Capture the cell that displays the provided text and extract its [x, y] central coordinate. 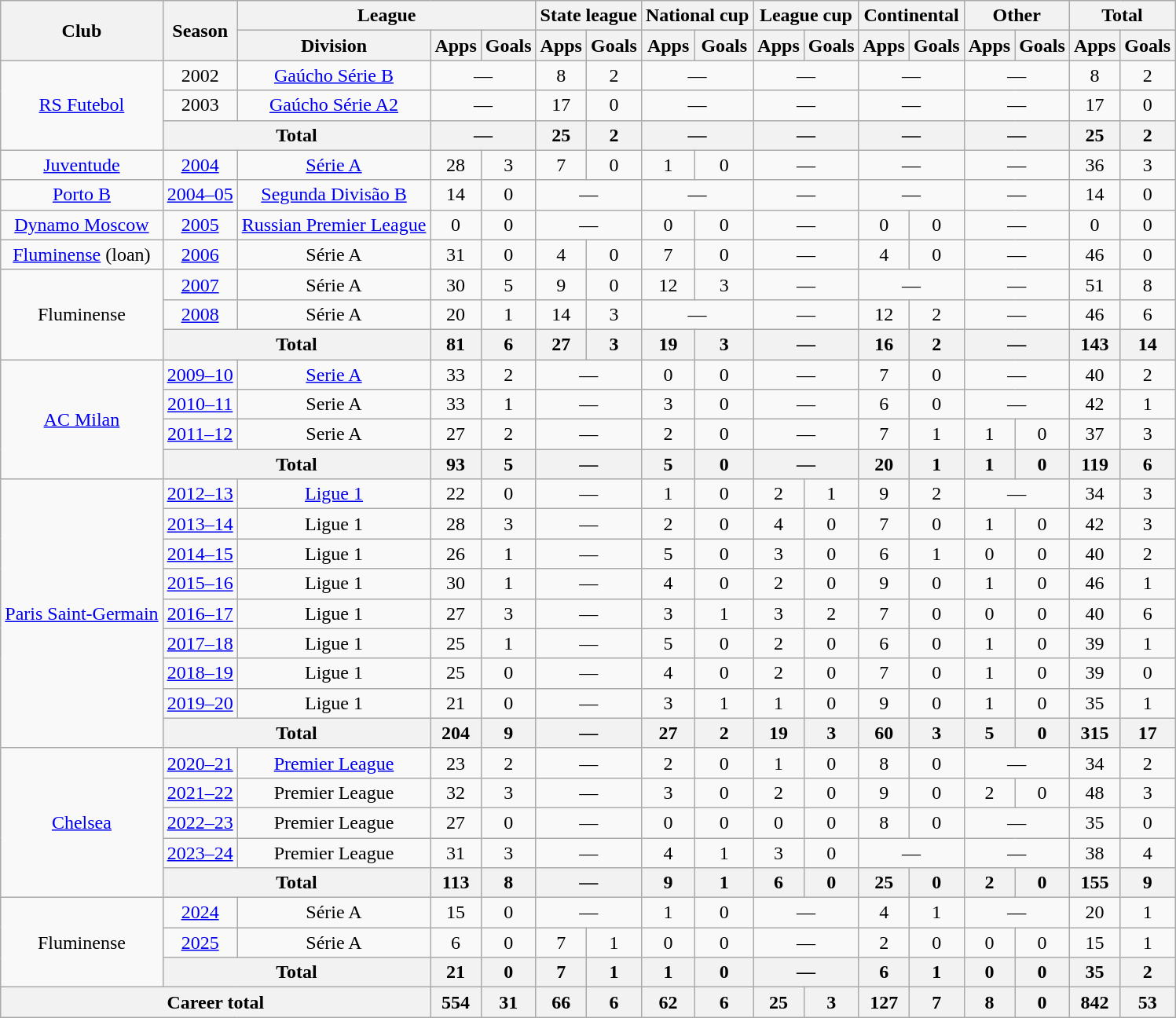
AC Milan [82, 419]
Gaúcho Série A2 [334, 105]
Chelsea [82, 822]
16 [884, 344]
62 [668, 1002]
51 [1094, 284]
Segunda Divisão B [334, 195]
2004–05 [200, 195]
2009–10 [200, 375]
2002 [200, 75]
2015–16 [200, 584]
2023–24 [200, 852]
2013–14 [200, 524]
842 [1094, 1002]
Juventude [82, 165]
22 [456, 494]
2018–19 [200, 673]
60 [884, 733]
2025 [200, 943]
State league [588, 16]
2006 [200, 255]
Dynamo Moscow [82, 225]
23 [456, 763]
League cup [806, 16]
2019–20 [200, 703]
Division [334, 46]
Career total [215, 1002]
Other [1017, 16]
2016–17 [200, 613]
2010–11 [200, 405]
66 [561, 1002]
554 [456, 1002]
Continental [911, 16]
Paris Saint-Germain [82, 614]
2020–21 [200, 763]
32 [456, 793]
48 [1094, 793]
143 [1094, 344]
League [387, 16]
315 [1094, 733]
2011–12 [200, 434]
26 [456, 554]
2017–18 [200, 643]
Fluminense (loan) [82, 255]
38 [1094, 852]
37 [1094, 434]
Gaúcho Série B [334, 75]
127 [884, 1002]
53 [1148, 1002]
Club [82, 31]
93 [456, 464]
2012–13 [200, 494]
2004 [200, 165]
2008 [200, 314]
119 [1094, 464]
Russian Premier League [334, 225]
81 [456, 344]
2003 [200, 105]
National cup [697, 16]
2021–22 [200, 793]
RS Futebol [82, 105]
Season [200, 31]
2014–15 [200, 554]
204 [456, 733]
155 [1094, 883]
2007 [200, 284]
Porto B [82, 195]
36 [1094, 165]
2022–23 [200, 822]
2024 [200, 913]
2005 [200, 225]
113 [456, 883]
